Provide the (x, y) coordinate of the cell's center where the given text is located.  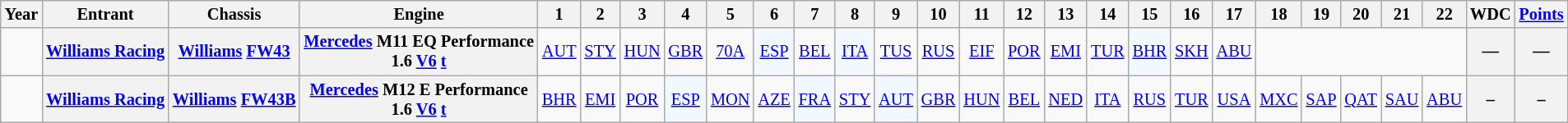
1 (559, 14)
SAU (1402, 99)
MXC (1278, 99)
AZE (773, 99)
20 (1361, 14)
Mercedes M12 E Performance1.6 V6 t (419, 99)
10 (939, 14)
18 (1278, 14)
6 (773, 14)
17 (1234, 14)
NED (1066, 99)
19 (1321, 14)
Engine (419, 14)
21 (1402, 14)
70A (731, 52)
Williams FW43B (234, 99)
WDC (1491, 14)
SKH (1191, 52)
22 (1445, 14)
9 (896, 14)
EIF (981, 52)
3 (643, 14)
Williams FW43 (234, 52)
2 (600, 14)
14 (1107, 14)
Mercedes M11 EQ Performance1.6 V6 t (419, 52)
5 (731, 14)
Entrant (105, 14)
USA (1234, 99)
MON (731, 99)
SAP (1321, 99)
Chassis (234, 14)
FRA (814, 99)
Year (21, 14)
12 (1023, 14)
QAT (1361, 99)
TUS (896, 52)
7 (814, 14)
16 (1191, 14)
15 (1150, 14)
Points (1542, 14)
4 (686, 14)
13 (1066, 14)
11 (981, 14)
8 (855, 14)
